Determine the (x, y) coordinate at the center of the cell enclosing the given text.  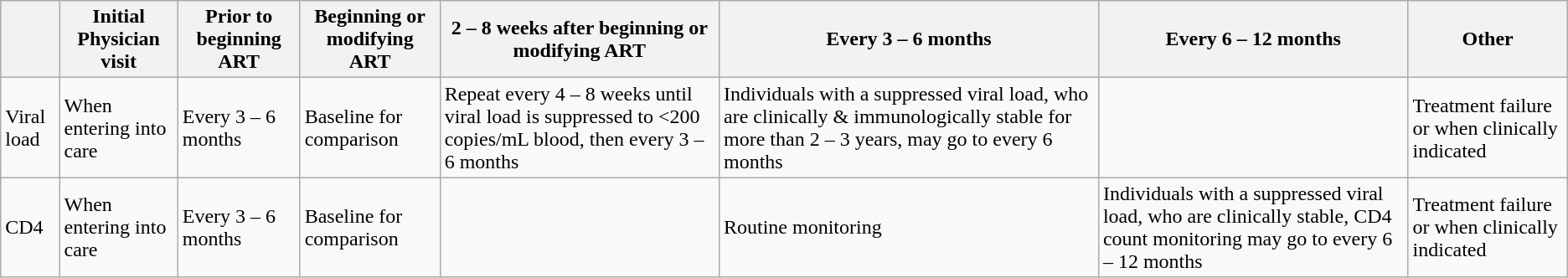
Routine monitoring (908, 228)
Other (1488, 39)
Every 6 – 12 months (1253, 39)
CD4 (30, 228)
Individuals with a suppressed viral load, who are clinically & immunologically stable for more than 2 – 3 years, may go to every 6 months (908, 127)
Repeat every 4 – 8 weeks until viral load is suppressed to <200 copies/mL blood, then every 3 – 6 months (580, 127)
Initial Physician visit (119, 39)
Viral load (30, 127)
2 – 8 weeks after beginning or modifying ART (580, 39)
Beginning or modifying ART (370, 39)
Prior to beginning ART (239, 39)
Individuals with a suppressed viral load, who are clinically stable, CD4 count monitoring may go to every 6 – 12 months (1253, 228)
